For the text-containing cell, return its midpoint in [x, y] coordinate format. 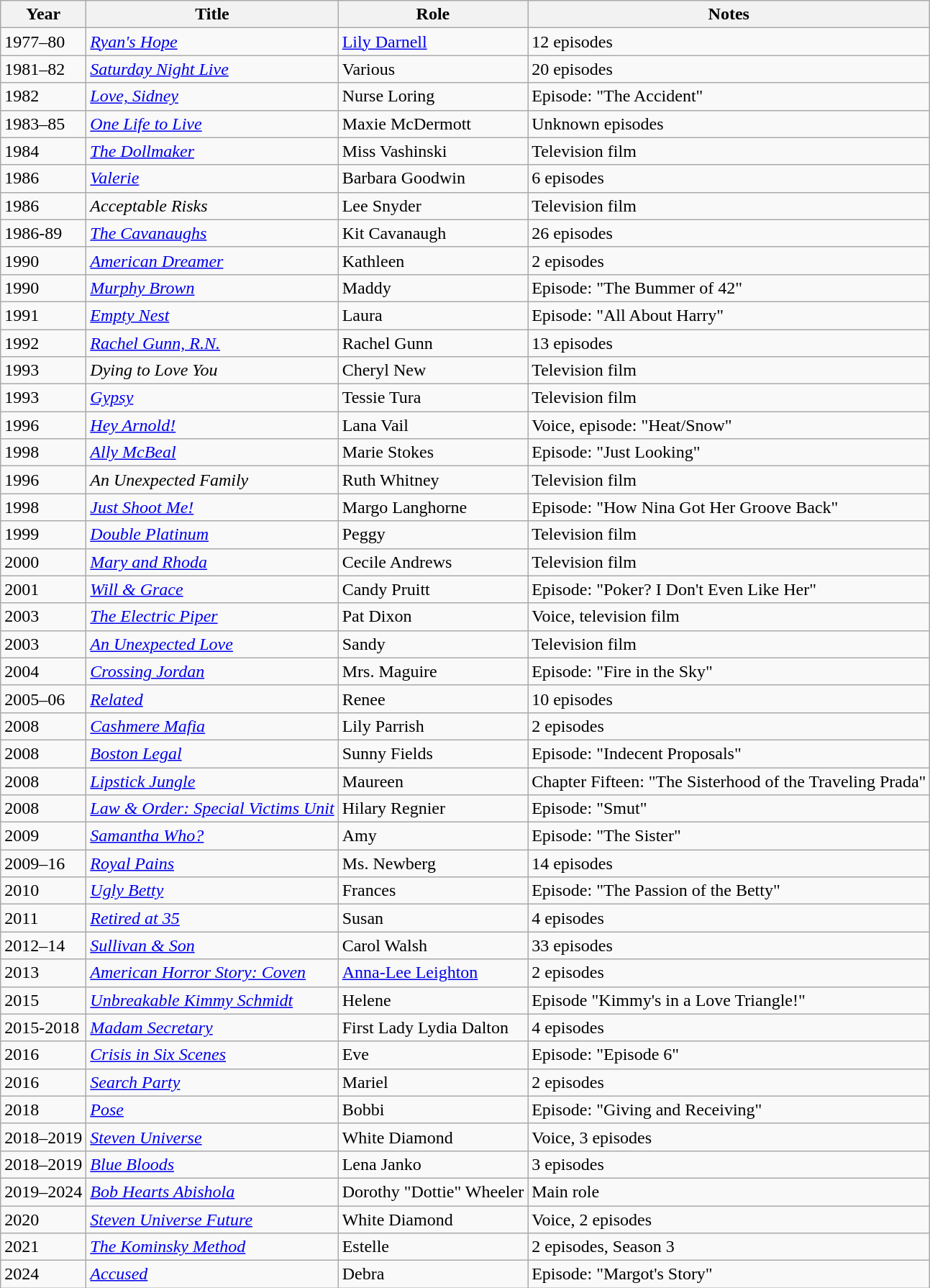
Episode "Kimmy's in a Love Triangle!" [729, 1000]
Role [433, 14]
Episode: "Just Looking" [729, 453]
Episode: "Margot's Story" [729, 1274]
Tessie Tura [433, 398]
Sandy [433, 644]
2019–2024 [43, 1192]
1991 [43, 315]
Search Party [212, 1082]
Ryan's Hope [212, 42]
Murphy Brown [212, 288]
Voice, episode: "Heat/Snow" [729, 425]
Episode: "The Bummer of 42" [729, 288]
Episode: "Giving and Receiving" [729, 1110]
1982 [43, 96]
10 episodes [729, 699]
Retired at 35 [212, 918]
Episode: "The Passion of the Betty" [729, 891]
Rachel Gunn, R.N. [212, 343]
The Electric Piper [212, 617]
Susan [433, 918]
Kit Cavanaugh [433, 233]
Mrs. Maguire [433, 671]
Bob Hearts Abishola [212, 1192]
26 episodes [729, 233]
Madam Secretary [212, 1028]
Ugly Betty [212, 891]
Eve [433, 1055]
2020 [43, 1220]
An Unexpected Love [212, 644]
2024 [43, 1274]
Barbara Goodwin [433, 178]
Margo Langhorne [433, 507]
2011 [43, 918]
The Cavanaughs [212, 233]
American Horror Story: Coven [212, 973]
Peggy [433, 535]
Pose [212, 1110]
Unknown episodes [729, 124]
Gypsy [212, 398]
Dying to Love You [212, 371]
2001 [43, 589]
Cashmere Mafia [212, 726]
12 episodes [729, 42]
The Dollmaker [212, 151]
Lily Darnell [433, 42]
Rachel Gunn [433, 343]
Ruth Whitney [433, 480]
Crossing Jordan [212, 671]
Pat Dixon [433, 617]
Marie Stokes [433, 453]
1986-89 [43, 233]
Voice, 2 episodes [729, 1220]
Double Platinum [212, 535]
Maddy [433, 288]
Episode: "Fire in the Sky" [729, 671]
Steven Universe [212, 1137]
Hilary Regnier [433, 809]
Bobbi [433, 1110]
Debra [433, 1274]
Acceptable Risks [212, 206]
Renee [433, 699]
American Dreamer [212, 260]
1981–82 [43, 69]
Amy [433, 836]
Lily Parrish [433, 726]
Samantha Who? [212, 836]
2012–14 [43, 945]
Main role [729, 1192]
Blue Bloods [212, 1164]
Sunny Fields [433, 753]
2005–06 [43, 699]
3 episodes [729, 1164]
Helene [433, 1000]
14 episodes [729, 863]
The Kominsky Method [212, 1247]
Lee Snyder [433, 206]
Maureen [433, 781]
Steven Universe Future [212, 1220]
Lana Vail [433, 425]
6 episodes [729, 178]
Estelle [433, 1247]
Year [43, 14]
1992 [43, 343]
Voice, television film [729, 617]
Miss Vashinski [433, 151]
Chapter Fifteen: "The Sisterhood of the Traveling Prada" [729, 781]
Episode: "Episode 6" [729, 1055]
2015-2018 [43, 1028]
Episode: "Indecent Proposals" [729, 753]
Episode: "Poker? I Don't Even Like Her" [729, 589]
Valerie [212, 178]
2013 [43, 973]
Episode: "Smut" [729, 809]
Dorothy "Dottie" Wheeler [433, 1192]
Mariel [433, 1082]
2010 [43, 891]
Empty Nest [212, 315]
13 episodes [729, 343]
2000 [43, 562]
Episode: "How Nina Got Her Groove Back" [729, 507]
Law & Order: Special Victims Unit [212, 809]
Cheryl New [433, 371]
Voice, 3 episodes [729, 1137]
Love, Sidney [212, 96]
Cecile Andrews [433, 562]
Maxie McDermott [433, 124]
Various [433, 69]
Candy Pruitt [433, 589]
Unbreakable Kimmy Schmidt [212, 1000]
Will & Grace [212, 589]
Ally McBeal [212, 453]
2009 [43, 836]
Boston Legal [212, 753]
Hey Arnold! [212, 425]
2015 [43, 1000]
Episode: "The Sister" [729, 836]
2004 [43, 671]
Just Shoot Me! [212, 507]
Crisis in Six Scenes [212, 1055]
2021 [43, 1247]
2 episodes, Season 3 [729, 1247]
Laura [433, 315]
Kathleen [433, 260]
2009–16 [43, 863]
Related [212, 699]
An Unexpected Family [212, 480]
Lena Janko [433, 1164]
1977–80 [43, 42]
1983–85 [43, 124]
Frances [433, 891]
Notes [729, 14]
Saturday Night Live [212, 69]
Accused [212, 1274]
1999 [43, 535]
20 episodes [729, 69]
33 episodes [729, 945]
Title [212, 14]
Nurse Loring [433, 96]
1984 [43, 151]
Sullivan & Son [212, 945]
Lipstick Jungle [212, 781]
Episode: "All About Harry" [729, 315]
Royal Pains [212, 863]
2018 [43, 1110]
Episode: "The Accident" [729, 96]
Ms. Newberg [433, 863]
Anna-Lee Leighton [433, 973]
Mary and Rhoda [212, 562]
One Life to Live [212, 124]
First Lady Lydia Dalton [433, 1028]
Carol Walsh [433, 945]
